Identify which cell holds the provided text, then report its [X, Y] central coordinate. 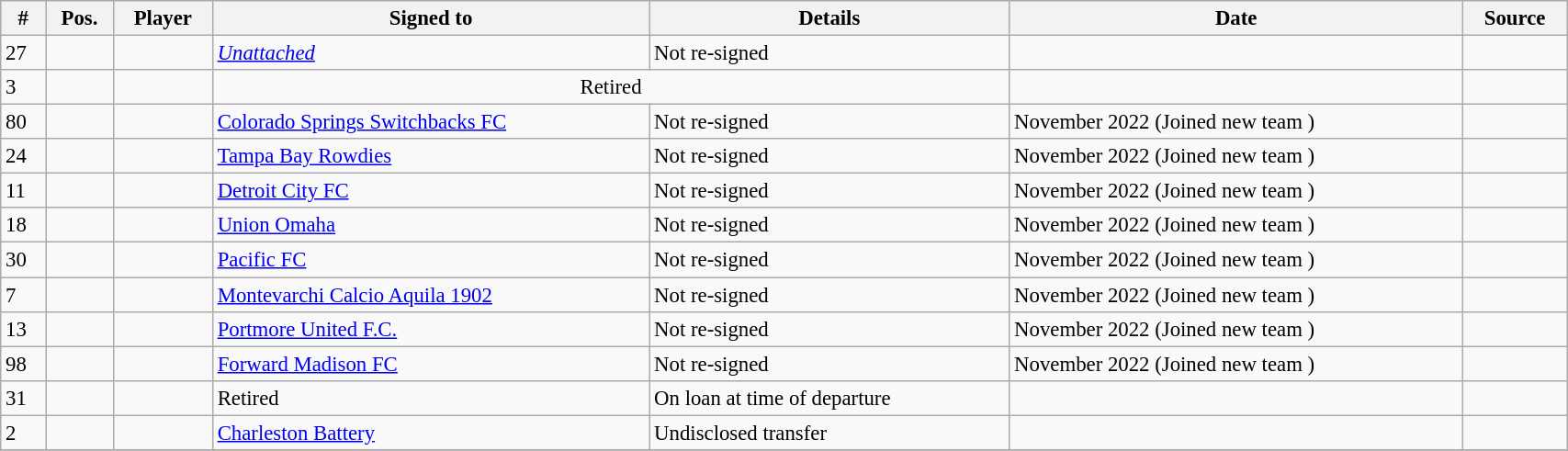
Colorado Springs Switchbacks FC [430, 122]
80 [24, 122]
18 [24, 225]
Details [829, 18]
7 [24, 295]
Portmore United F.C. [430, 329]
Detroit City FC [430, 191]
13 [24, 329]
3 [24, 87]
24 [24, 156]
Player [163, 18]
Pacific FC [430, 260]
Source [1516, 18]
Unattached [430, 53]
Forward Madison FC [430, 364]
30 [24, 260]
11 [24, 191]
Undisclosed transfer [829, 433]
Union Omaha [430, 225]
2 [24, 433]
Pos. [80, 18]
Date [1236, 18]
Charleston Battery [430, 433]
Signed to [430, 18]
27 [24, 53]
Montevarchi Calcio Aquila 1902 [430, 295]
Tampa Bay Rowdies [430, 156]
On loan at time of departure [829, 398]
98 [24, 364]
31 [24, 398]
# [24, 18]
